Pinpoint the cell where the given text exists, returning its [X, Y] midpoint coordinate. 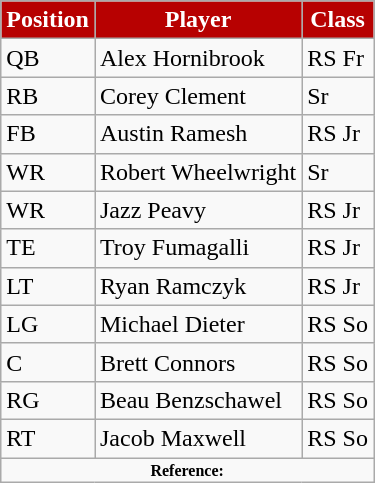
Jacob Maxwell [198, 438]
RT [48, 438]
Corey Clement [198, 96]
LG [48, 324]
Jazz Peavy [198, 210]
C [48, 362]
Beau Benzschawel [198, 400]
FB [48, 134]
QB [48, 58]
Player [198, 20]
RG [48, 400]
Reference: [188, 470]
LT [48, 286]
RS Fr [338, 58]
TE [48, 248]
Austin Ramesh [198, 134]
Robert Wheelwright [198, 172]
Position [48, 20]
Troy Fumagalli [198, 248]
Ryan Ramczyk [198, 286]
Brett Connors [198, 362]
Michael Dieter [198, 324]
Alex Hornibrook [198, 58]
RB [48, 96]
Class [338, 20]
